From the cell containing the given text, extract its center point as [x, y] coordinate. 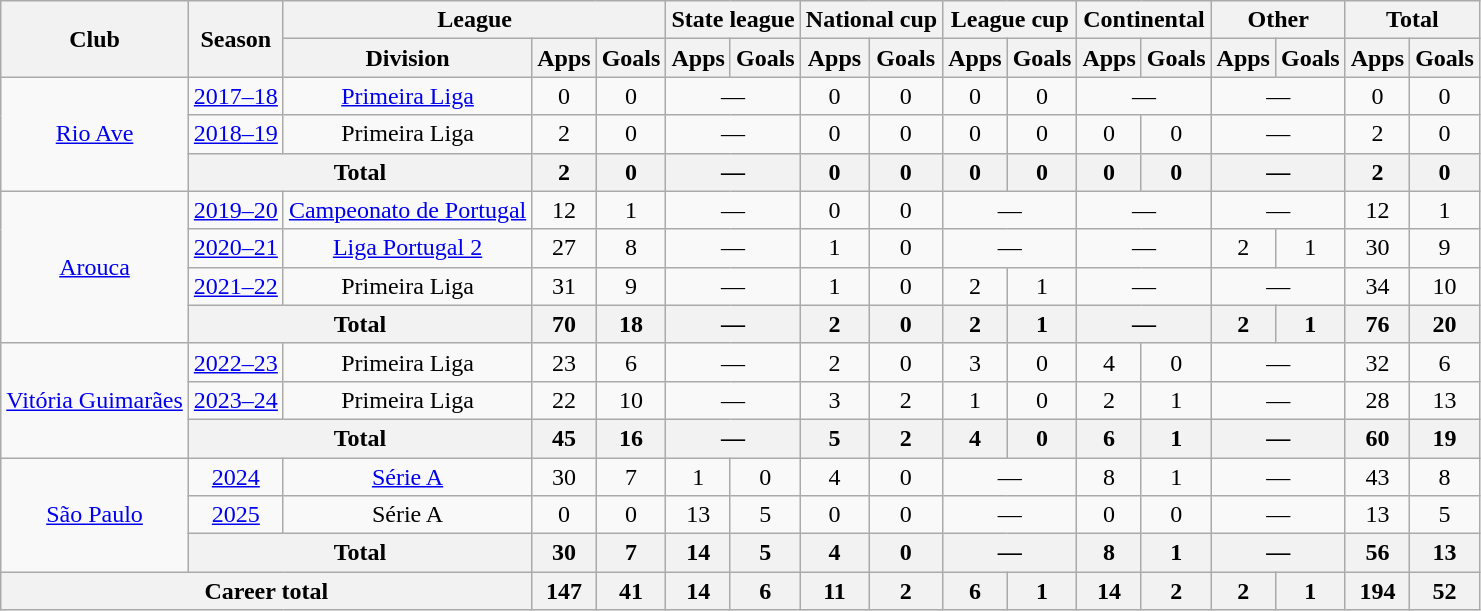
Career total [266, 591]
League cup [1010, 20]
23 [564, 362]
State league [733, 20]
194 [1377, 591]
147 [564, 591]
45 [564, 438]
70 [564, 324]
43 [1377, 477]
2020–21 [236, 248]
2024 [236, 477]
56 [1377, 553]
Club [95, 39]
Other [1278, 20]
Division [407, 58]
São Paulo [95, 515]
28 [1377, 400]
32 [1377, 362]
52 [1445, 591]
31 [564, 286]
2019–20 [236, 210]
60 [1377, 438]
Vitória Guimarães [95, 400]
16 [631, 438]
Rio Ave [95, 134]
2023–24 [236, 400]
2021–22 [236, 286]
League [474, 20]
22 [564, 400]
34 [1377, 286]
76 [1377, 324]
11 [834, 591]
2018–19 [236, 134]
18 [631, 324]
2017–18 [236, 96]
Continental [1144, 20]
Liga Portugal 2 [407, 248]
Season [236, 39]
National cup [871, 20]
Arouca [95, 267]
41 [631, 591]
Campeonato de Portugal [407, 210]
27 [564, 248]
2025 [236, 515]
19 [1445, 438]
20 [1445, 324]
2022–23 [236, 362]
